Detect which cell encompasses the target text, then output its [X, Y] center coordinate. 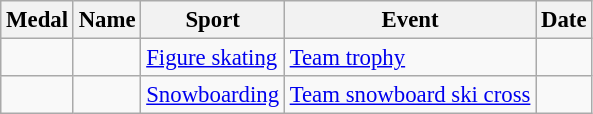
Event [410, 20]
Figure skating [212, 58]
Snowboarding [212, 95]
Team trophy [410, 58]
Date [564, 20]
Name [107, 20]
Medal [38, 20]
Team snowboard ski cross [410, 95]
Sport [212, 20]
